Locate the cell with the specified text and output its [x, y] center coordinate. 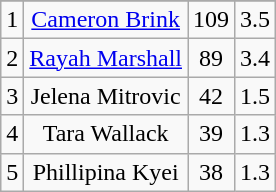
Jelena Mitrovic [106, 96]
1.5 [256, 96]
5 [12, 172]
39 [212, 134]
Tara Wallack [106, 134]
109 [212, 20]
2 [12, 58]
1 [12, 20]
4 [12, 134]
Phillipina Kyei [106, 172]
Cameron Brink [106, 20]
42 [212, 96]
38 [212, 172]
3.4 [256, 58]
3.5 [256, 20]
Rayah Marshall [106, 58]
3 [12, 96]
89 [212, 58]
